Extract the [X, Y] coordinate from the center of the cell holding the provided text.  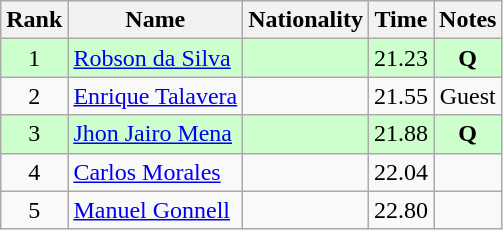
Nationality [306, 20]
Jhon Jairo Mena [156, 134]
4 [34, 172]
Name [156, 20]
Robson da Silva [156, 58]
3 [34, 134]
Guest [468, 96]
Manuel Gonnell [156, 210]
Carlos Morales [156, 172]
Rank [34, 20]
22.04 [400, 172]
1 [34, 58]
21.23 [400, 58]
21.55 [400, 96]
2 [34, 96]
Notes [468, 20]
Time [400, 20]
5 [34, 210]
21.88 [400, 134]
Enrique Talavera [156, 96]
22.80 [400, 210]
